Find where the given text appears and provide that cell's center as (X, Y) coordinate. 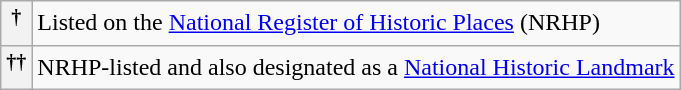
† (16, 24)
Listed on the National Register of Historic Places (NRHP) (356, 24)
NRHP-listed and also designated as a National Historic Landmark (356, 68)
†† (16, 68)
